Locate the cell with the specified text and output its [X, Y] center coordinate. 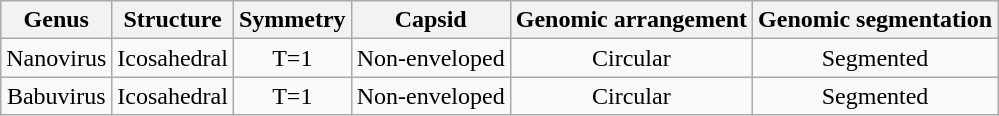
Capsid [430, 20]
Genus [56, 20]
Nanovirus [56, 58]
Structure [173, 20]
Genomic segmentation [876, 20]
Genomic arrangement [631, 20]
Symmetry [292, 20]
Babuvirus [56, 96]
